Capture the cell that displays the provided text and extract its (X, Y) central coordinate. 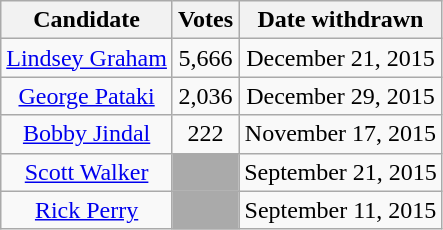
Votes (205, 20)
Scott Walker (87, 172)
2,036 (205, 96)
Date withdrawn (341, 20)
December 29, 2015 (341, 96)
November 17, 2015 (341, 134)
George Pataki (87, 96)
Bobby Jindal (87, 134)
222 (205, 134)
Lindsey Graham (87, 58)
September 21, 2015 (341, 172)
5,666 (205, 58)
December 21, 2015 (341, 58)
Rick Perry (87, 210)
Candidate (87, 20)
September 11, 2015 (341, 210)
